Provide the (x, y) coordinate of the cell's center where the given text is located.  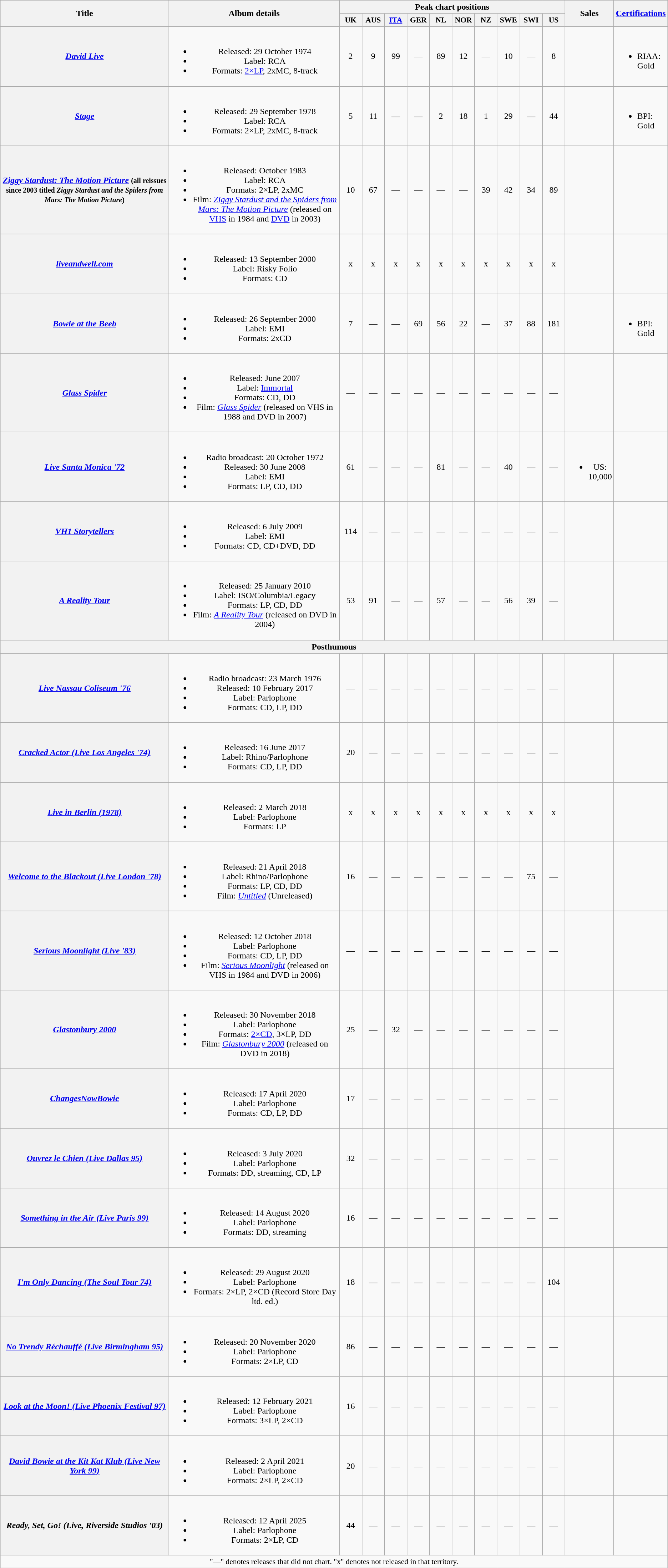
Released: 26 September 2000Label: EMIFormats: 2xCD (254, 324)
114 (350, 531)
A Reality Tour (85, 601)
81 (441, 467)
75 (531, 876)
Radio broadcast: 23 March 1976Released: 10 February 2017Label: ParlophoneFormats: CD, LP, DD (254, 688)
42 (508, 190)
12 (464, 56)
181 (554, 324)
I'm Only Dancing (The Soul Tour 74) (85, 1282)
Glastonbury 2000 (85, 1029)
Peak chart positions (452, 7)
11 (373, 116)
VH1 Storytellers (85, 531)
Live Nassau Coliseum '76 (85, 688)
Glass Spider (85, 393)
99 (395, 56)
Album details (254, 14)
Cracked Actor (Live Los Angeles '74) (85, 753)
Ziggy Stardust: The Motion Picture (all reissues since 2003 titled Ziggy Stardust and the Spiders from Mars: The Motion Picture) (85, 190)
34 (531, 190)
Live Santa Monica '72 (85, 467)
Released: 21 April 2018Label: Rhino/ParlophoneFormats: LP, CD, DDFilm: Untitled (Unreleased) (254, 876)
Live in Berlin (1978) (85, 812)
Released: 20 November 2020Label: ParlophoneFormats: 2×LP, CD (254, 1347)
Sales (589, 14)
David Bowie at the Kit Kat Klub (Live New York 99) (85, 1466)
104 (554, 1282)
86 (350, 1347)
Released: 2 April 2021Label: ParlophoneFormats: 2×LP, 2×CD (254, 1466)
57 (441, 601)
Released: 12 October 2018Label: ParlophoneFormats: CD, LP, DDFilm: Serious Moonlight (released on VHS in 1984 and DVD in 2006) (254, 950)
Released: 12 April 2025Label: ParlophoneFormats: 2×LP, CD (254, 1525)
Something in the Air (Live Paris 99) (85, 1218)
RIAA: Gold (641, 56)
Released: June 2007Label: ImmortalFormats: CD, DDFilm: Glass Spider (released on VHS in 1988 and DVD in 2007) (254, 393)
NOR (464, 20)
Released: 2 March 2018Label: ParlophoneFormats: LP (254, 812)
GER (418, 20)
88 (531, 324)
SWI (531, 20)
29 (508, 116)
Released: 13 September 2000Label: Risky FolioFormats: CD (254, 264)
5 (350, 116)
No Trendy Réchauffé (Live Birmingham 95) (85, 1347)
Released: 30 November 2018Label: ParlophoneFormats: 2×CD, 3×LP, DDFilm: Glastonbury 2000 (released on DVD in 2018) (254, 1029)
AUS (373, 20)
1 (486, 116)
Title (85, 14)
US: 10,000 (589, 467)
Released: 16 June 2017Label: Rhino/ParlophoneFormats: CD, LP, DD (254, 753)
Ouvrez le Chien (Live Dallas 95) (85, 1159)
Released: 29 August 2020Label: ParlophoneFormats: 2×LP, 2×CD (Record Store Day ltd. ed.) (254, 1282)
91 (373, 601)
17 (350, 1099)
Stage (85, 116)
22 (464, 324)
Released: 17 April 2020Label: ParlophoneFormats: CD, LP, DD (254, 1099)
Released: 6 July 2009Label: EMIFormats: CD, CD+DVD, DD (254, 531)
Posthumous (334, 647)
Welcome to the Blackout (Live London '78) (85, 876)
40 (508, 467)
US (554, 20)
"—" denotes releases that did not chart. "x" denotes not released in that territory. (334, 1562)
7 (350, 324)
37 (508, 324)
67 (373, 190)
53 (350, 601)
25 (350, 1029)
UK (350, 20)
Certifications (641, 14)
Released: 12 February 2021Label: ParlophoneFormats: 3×LP, 2×CD (254, 1406)
Released: 29 September 1978Label: RCAFormats: 2×LP, 2xMC, 8-track (254, 116)
NZ (486, 20)
Look at the Moon! (Live Phoenix Festival 97) (85, 1406)
Bowie at the Beeb (85, 324)
SWE (508, 20)
ITA (395, 20)
8 (554, 56)
Serious Moonlight (Live '83) (85, 950)
69 (418, 324)
Released: 25 January 2010Label: ISO/Columbia/LegacyFormats: LP, CD, DDFilm: A Reality Tour (released on DVD in 2004) (254, 601)
Ready, Set, Go! (Live, Riverside Studios '03) (85, 1525)
Released: 3 July 2020Label: ParlophoneFormats: DD, streaming, CD, LP (254, 1159)
liveandwell.com (85, 264)
ChangesNowBowie (85, 1099)
Released: 29 October 1974Label: RCAFormats: 2×LP, 2xMC, 8-track (254, 56)
61 (350, 467)
Radio broadcast: 20 October 1972Released: 30 June 2008Label: EMIFormats: LP, CD, DD (254, 467)
NL (441, 20)
9 (373, 56)
David Live (85, 56)
Released: 14 August 2020Label: ParlophoneFormats: DD, streaming (254, 1218)
